Determine the (X, Y) coordinate at the center of the cell enclosing the given text.  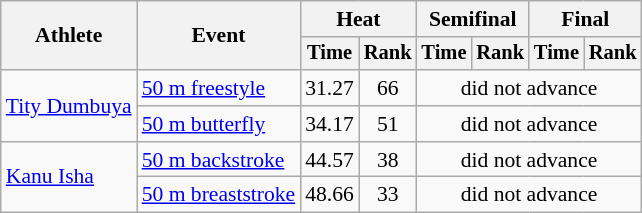
50 m breaststroke (219, 195)
Athlete (69, 36)
Semifinal (473, 19)
48.66 (330, 195)
34.17 (330, 124)
33 (388, 195)
Event (219, 36)
Heat (358, 19)
50 m butterfly (219, 124)
50 m freestyle (219, 88)
44.57 (330, 160)
66 (388, 88)
38 (388, 160)
50 m backstroke (219, 160)
Final (585, 19)
31.27 (330, 88)
Tity Dumbuya (69, 106)
51 (388, 124)
Kanu Isha (69, 178)
